Pinpoint the cell where the given text exists, returning its (X, Y) midpoint coordinate. 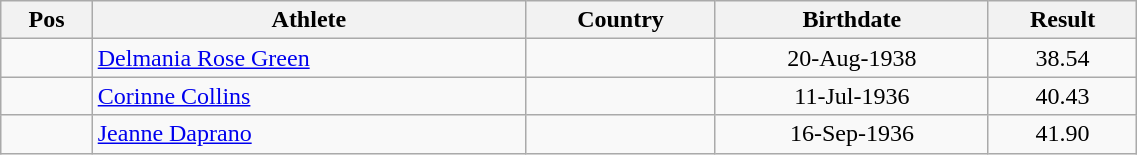
11-Jul-1936 (852, 96)
38.54 (1062, 58)
40.43 (1062, 96)
Country (621, 20)
Pos (46, 20)
20-Aug-1938 (852, 58)
Corinne Collins (308, 96)
Jeanne Daprano (308, 134)
Result (1062, 20)
16-Sep-1936 (852, 134)
41.90 (1062, 134)
Birthdate (852, 20)
Athlete (308, 20)
Delmania Rose Green (308, 58)
